Return (X, Y) of the center of cell containing provided text 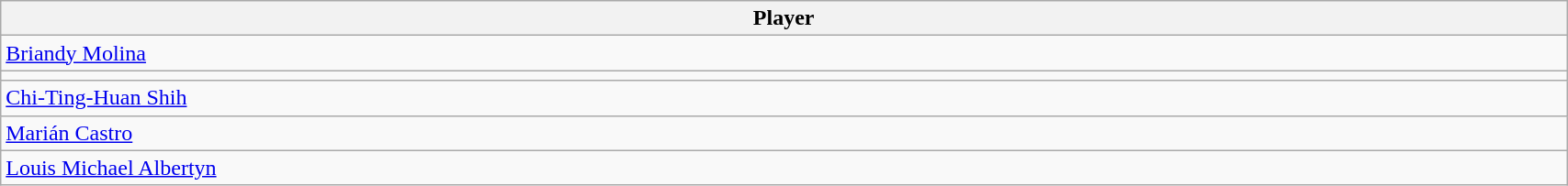
Chi-Ting-Huan Shih (784, 98)
Louis Michael Albertyn (784, 168)
Briandy Molina (784, 53)
Player (784, 18)
Marián Castro (784, 133)
